Output the [x, y] coordinate of the center of the cell containing the given text.  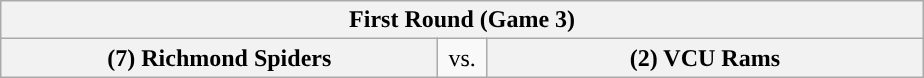
(7) Richmond Spiders [220, 58]
(2) VCU Rams [704, 58]
First Round (Game 3) [462, 20]
vs. [462, 58]
